Provide the [x, y] coordinate of the cell's center where the given text is located.  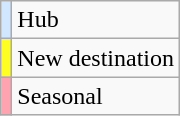
Hub [96, 20]
Seasonal [96, 96]
New destination [96, 58]
